Locate the cell with the specified text and output its (X, Y) center coordinate. 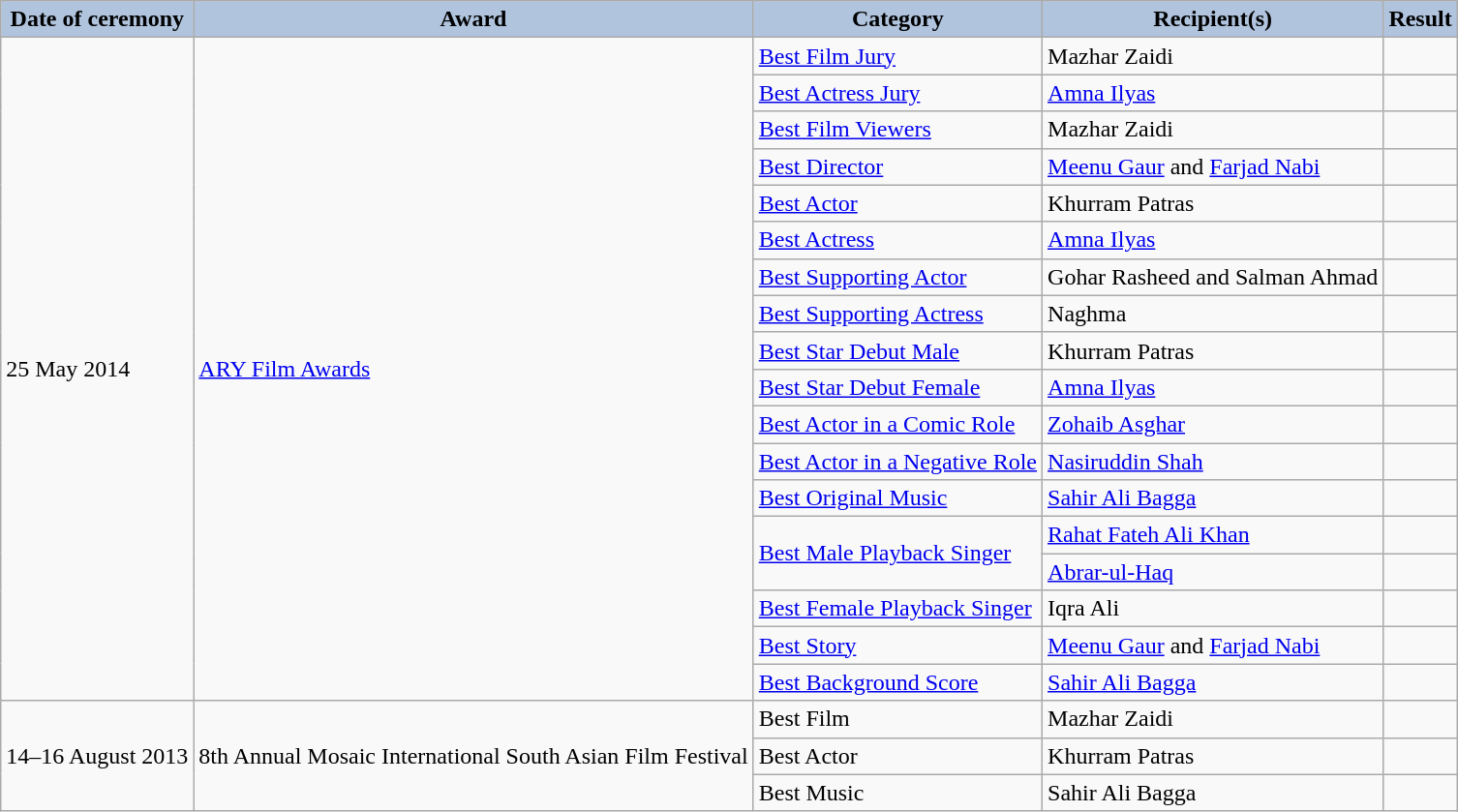
Best Male Playback Singer (897, 554)
Category (897, 19)
Best Film (897, 719)
Best Music (897, 793)
Date of ceremony (97, 19)
Zohaib Asghar (1213, 424)
Best Film Viewers (897, 130)
Best Actor in a Comic Role (897, 424)
14–16 August 2013 (97, 756)
Recipient(s) (1213, 19)
Best Actress Jury (897, 93)
Best Original Music (897, 498)
Best Supporting Actor (897, 277)
Naghma (1213, 314)
Award (473, 19)
Best Background Score (897, 682)
Best Story (897, 646)
Rahat Fateh Ali Khan (1213, 535)
Best Actor in a Negative Role (897, 462)
Best Star Debut Male (897, 350)
Best Film Jury (897, 56)
Iqra Ali (1213, 609)
Best Director (897, 166)
Result (1420, 19)
Nasiruddin Shah (1213, 462)
Abrar-ul-Haq (1213, 572)
ARY Film Awards (473, 370)
Gohar Rasheed and Salman Ahmad (1213, 277)
Best Actress (897, 240)
Best Supporting Actress (897, 314)
Best Star Debut Female (897, 387)
Best Female Playback Singer (897, 609)
25 May 2014 (97, 370)
8th Annual Mosaic International South Asian Film Festival (473, 756)
